Capture the cell that displays the provided text and extract its [x, y] central coordinate. 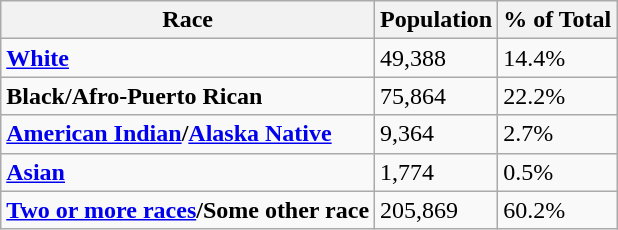
American Indian/Alaska Native [188, 134]
205,869 [436, 210]
Race [188, 20]
22.2% [558, 96]
Population [436, 20]
2.7% [558, 134]
Two or more races/Some other race [188, 210]
0.5% [558, 172]
14.4% [558, 58]
9,364 [436, 134]
% of Total [558, 20]
60.2% [558, 210]
Black/Afro-Puerto Rican [188, 96]
49,388 [436, 58]
75,864 [436, 96]
1,774 [436, 172]
Asian [188, 172]
White [188, 58]
